Scan for the cell matching the given text and deliver its (x, y) coordinate at center. 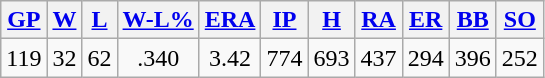
.340 (158, 58)
32 (64, 58)
SO (520, 20)
693 (332, 58)
ER (426, 20)
62 (100, 58)
294 (426, 58)
252 (520, 58)
W-L% (158, 20)
ERA (230, 20)
396 (472, 58)
437 (378, 58)
W (64, 20)
774 (284, 58)
BB (472, 20)
H (332, 20)
3.42 (230, 58)
IP (284, 20)
L (100, 20)
119 (24, 58)
RA (378, 20)
GP (24, 20)
